Search for the cell housing the specified text and yield its [x, y] center coordinate. 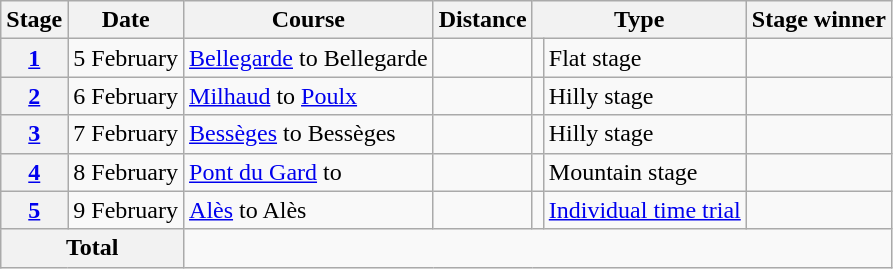
6 February [126, 96]
3 [34, 134]
Pont du Gard to [309, 172]
Bessèges to Bessèges [309, 134]
5 [34, 210]
7 February [126, 134]
Distance [482, 20]
Course [309, 20]
Total [92, 248]
Type [639, 20]
5 February [126, 58]
Bellegarde to Bellegarde [309, 58]
Flat stage [644, 58]
Alès to Alès [309, 210]
8 February [126, 172]
4 [34, 172]
Date [126, 20]
Individual time trial [644, 210]
9 February [126, 210]
1 [34, 58]
Milhaud to Poulx [309, 96]
Stage winner [818, 20]
Stage [34, 20]
Mountain stage [644, 172]
2 [34, 96]
